Pinpoint the cell where the given text exists, returning its [x, y] midpoint coordinate. 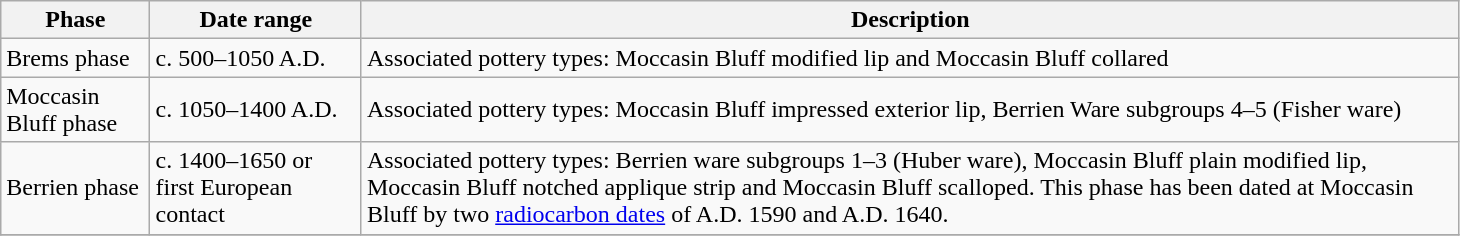
c. 1050–1400 A.D. [256, 110]
Date range [256, 20]
Associated pottery types: Moccasin Bluff impressed exterior lip, Berrien Ware subgroups 4–5 (Fisher ware) [910, 110]
Description [910, 20]
c. 1400–1650 or first European contact [256, 188]
Associated pottery types: Moccasin Bluff modified lip and Moccasin Bluff collared [910, 58]
Berrien phase [76, 188]
c. 500–1050 A.D. [256, 58]
Moccasin Bluff phase [76, 110]
Brems phase [76, 58]
Phase [76, 20]
